Provide the [X, Y] coordinate of the cell's center where the given text is located.  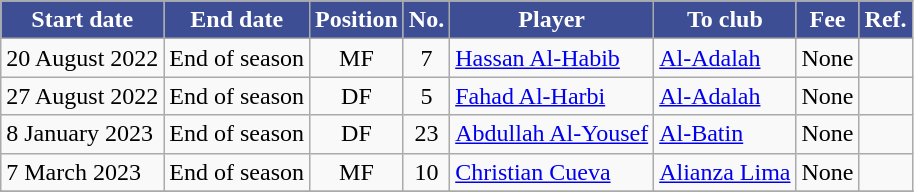
Christian Cueva [552, 172]
No. [426, 20]
8 January 2023 [82, 134]
End date [237, 20]
7 [426, 58]
23 [426, 134]
Al-Batin [725, 134]
To club [725, 20]
Hassan Al-Habib [552, 58]
7 March 2023 [82, 172]
20 August 2022 [82, 58]
Player [552, 20]
27 August 2022 [82, 96]
Ref. [886, 20]
Position [357, 20]
10 [426, 172]
Fee [828, 20]
Start date [82, 20]
Alianza Lima [725, 172]
5 [426, 96]
Abdullah Al-Yousef [552, 134]
Fahad Al-Harbi [552, 96]
